For the text-containing cell, return its midpoint in (X, Y) coordinate format. 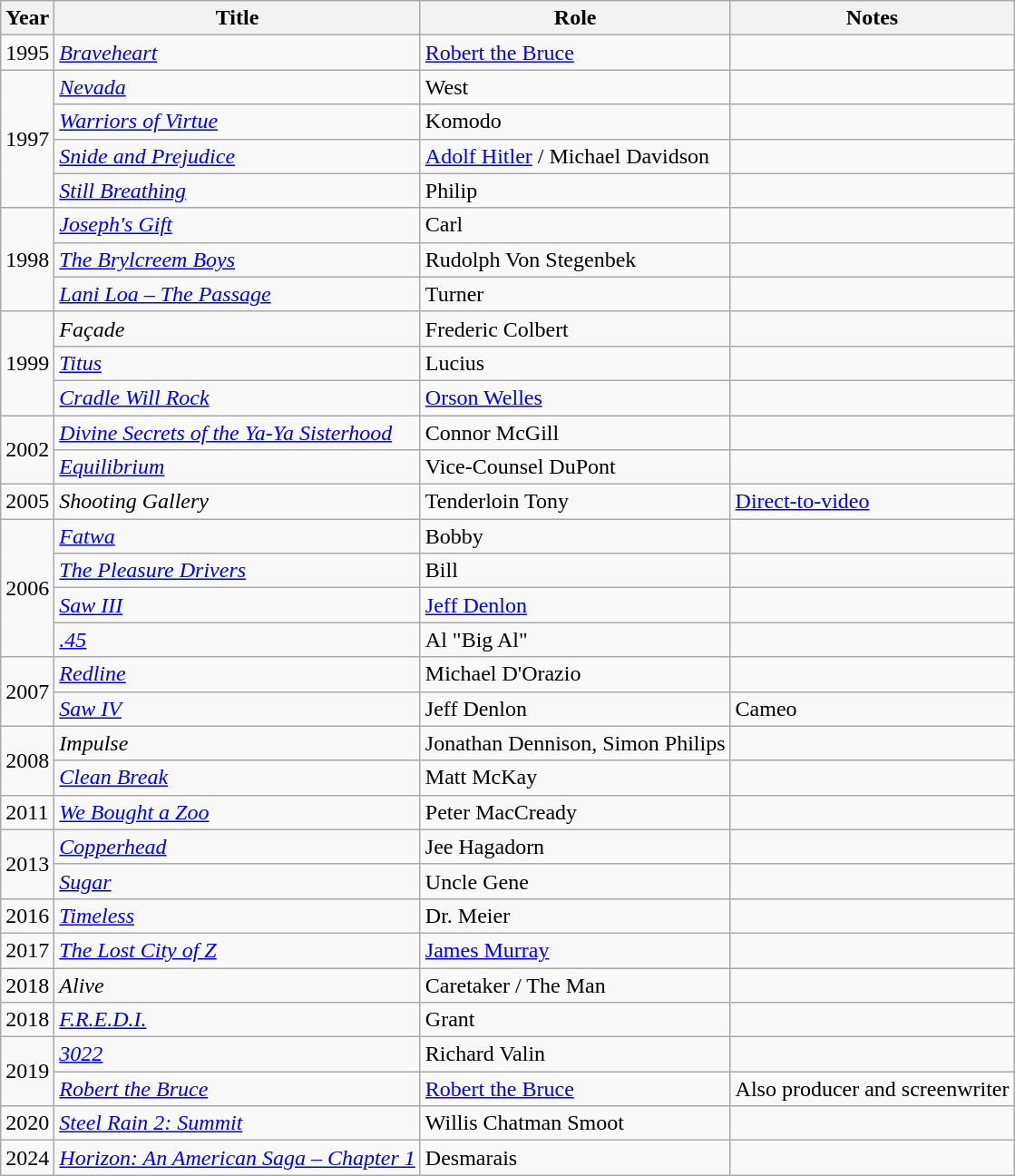
Peter MacCready (575, 812)
Desmarais (575, 1158)
2017 (27, 950)
Komodo (575, 122)
2016 (27, 916)
Fatwa (238, 536)
Bill (575, 571)
Also producer and screenwriter (873, 1089)
Lani Loa – The Passage (238, 294)
Direct-to-video (873, 502)
Turner (575, 294)
2007 (27, 691)
Richard Valin (575, 1054)
2019 (27, 1072)
Divine Secrets of the Ya-Ya Sisterhood (238, 433)
F.R.E.D.I. (238, 1020)
Horizon: An American Saga – Chapter 1 (238, 1158)
2006 (27, 588)
Matt McKay (575, 778)
Copperhead (238, 847)
Façade (238, 328)
2011 (27, 812)
Saw IV (238, 709)
Braveheart (238, 53)
Timeless (238, 916)
Cradle Will Rock (238, 397)
Bobby (575, 536)
.45 (238, 640)
Tenderloin Tony (575, 502)
Snide and Prejudice (238, 156)
Al "Big Al" (575, 640)
James Murray (575, 950)
Clean Break (238, 778)
Role (575, 18)
Carl (575, 225)
Saw III (238, 605)
Willis Chatman Smoot (575, 1123)
Shooting Gallery (238, 502)
3022 (238, 1054)
The Brylcreem Boys (238, 260)
West (575, 87)
Steel Rain 2: Summit (238, 1123)
Dr. Meier (575, 916)
Sugar (238, 881)
Adolf Hitler / Michael Davidson (575, 156)
Year (27, 18)
Connor McGill (575, 433)
Uncle Gene (575, 881)
Redline (238, 674)
Cameo (873, 709)
Vice-Counsel DuPont (575, 467)
2005 (27, 502)
Jonathan Dennison, Simon Philips (575, 743)
Frederic Colbert (575, 328)
Impulse (238, 743)
Titus (238, 363)
2020 (27, 1123)
Orson Welles (575, 397)
1995 (27, 53)
2002 (27, 450)
2024 (27, 1158)
Equilibrium (238, 467)
1999 (27, 363)
We Bought a Zoo (238, 812)
2008 (27, 760)
Lucius (575, 363)
2013 (27, 864)
Nevada (238, 87)
Rudolph Von Stegenbek (575, 260)
Jee Hagadorn (575, 847)
The Lost City of Z (238, 950)
1998 (27, 260)
Notes (873, 18)
Warriors of Virtue (238, 122)
The Pleasure Drivers (238, 571)
Joseph's Gift (238, 225)
Michael D'Orazio (575, 674)
1997 (27, 139)
Alive (238, 985)
Grant (575, 1020)
Philip (575, 191)
Still Breathing (238, 191)
Title (238, 18)
Caretaker / The Man (575, 985)
